Find where the given text appears and provide that cell's center as [x, y] coordinate. 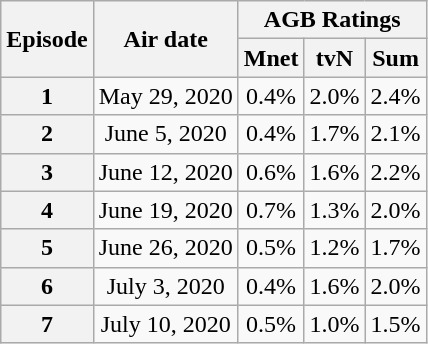
7 [47, 324]
June 26, 2020 [166, 248]
Air date [166, 39]
June 12, 2020 [166, 172]
6 [47, 286]
June 5, 2020 [166, 134]
4 [47, 210]
5 [47, 248]
July 10, 2020 [166, 324]
0.7% [271, 210]
1.2% [334, 248]
Sum [396, 58]
1 [47, 96]
Episode [47, 39]
2.2% [396, 172]
3 [47, 172]
2.1% [396, 134]
1.3% [334, 210]
0.6% [271, 172]
2 [47, 134]
June 19, 2020 [166, 210]
2.4% [396, 96]
1.0% [334, 324]
tvN [334, 58]
AGB Ratings [332, 20]
Mnet [271, 58]
1.5% [396, 324]
July 3, 2020 [166, 286]
May 29, 2020 [166, 96]
